From the cell containing the given text, extract its center point as (X, Y) coordinate. 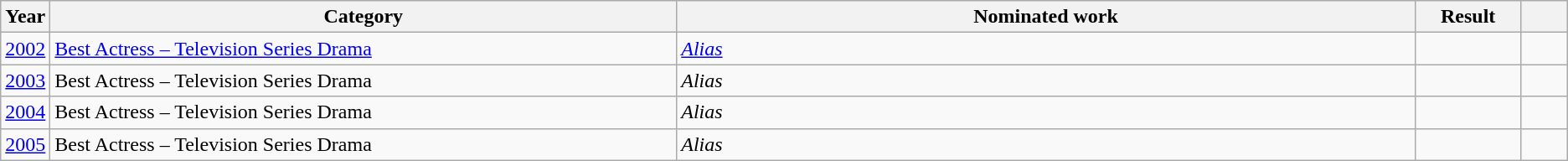
2003 (25, 80)
2002 (25, 49)
2005 (25, 144)
Year (25, 17)
Nominated work (1046, 17)
Category (364, 17)
2004 (25, 112)
Result (1467, 17)
